Return the (x, y) coordinate for the center point of the cell that contains the specified text.  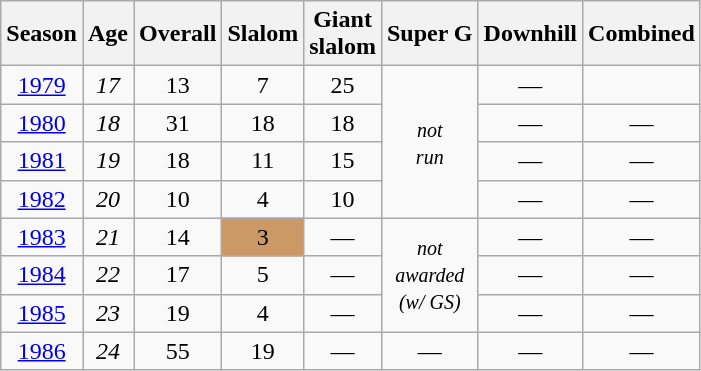
24 (108, 351)
1981 (42, 161)
7 (263, 85)
notawarded(w/ GS) (430, 275)
20 (108, 199)
1980 (42, 123)
13 (178, 85)
notrun (430, 142)
Downhill (530, 34)
55 (178, 351)
1984 (42, 275)
1986 (42, 351)
Super G (430, 34)
23 (108, 313)
Season (42, 34)
21 (108, 237)
Age (108, 34)
15 (343, 161)
Giantslalom (343, 34)
5 (263, 275)
1979 (42, 85)
31 (178, 123)
Overall (178, 34)
1983 (42, 237)
14 (178, 237)
1985 (42, 313)
Combined (642, 34)
11 (263, 161)
1982 (42, 199)
Slalom (263, 34)
3 (263, 237)
22 (108, 275)
25 (343, 85)
